Search for the cell housing the specified text and yield its [X, Y] center coordinate. 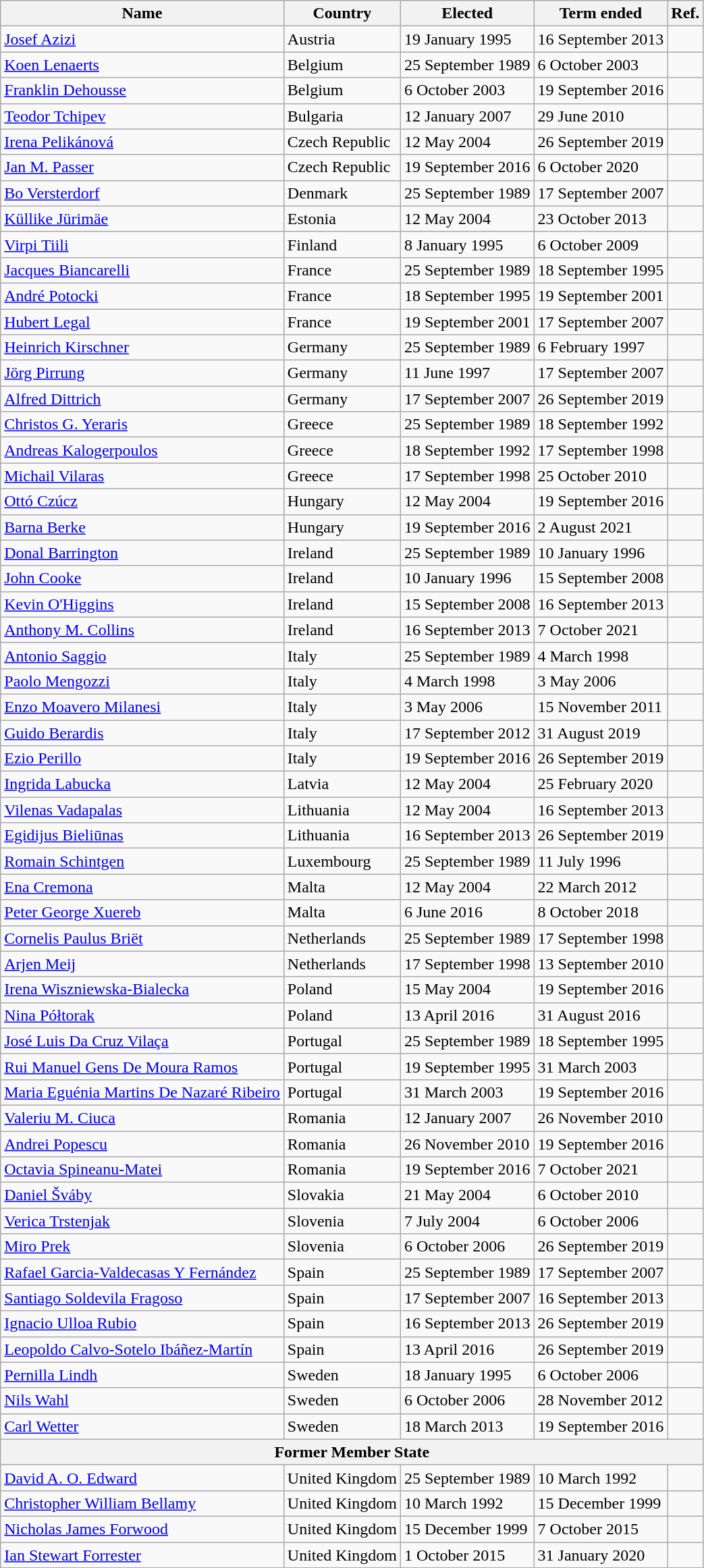
Peter George Xuereb [142, 913]
31 August 2019 [601, 732]
19 January 1995 [467, 39]
21 May 2004 [467, 1195]
Barna Berke [142, 527]
7 July 2004 [467, 1221]
29 June 2010 [601, 116]
Ingrida Labucka [142, 784]
Hubert Legal [142, 322]
Estonia [342, 219]
Country [342, 13]
15 May 2004 [467, 990]
Octavia Spineanu-Matei [142, 1170]
1 October 2015 [467, 1555]
Alfred Dittrich [142, 399]
Romain Schintgen [142, 861]
Denmark [342, 193]
Irena Pelikánová [142, 142]
Jacques Biancarelli [142, 270]
7 October 2015 [601, 1529]
Carl Wetter [142, 1426]
Valeriu M. Ciuca [142, 1118]
Verica Trstenjak [142, 1221]
25 February 2020 [601, 784]
Donal Barrington [142, 553]
Bo Versterdorf [142, 193]
Franklin Dehousse [142, 90]
Anthony M. Collins [142, 630]
Enzo Moavero Milanesi [142, 707]
Former Member State [352, 1452]
Heinrich Kirschner [142, 348]
Arjen Meij [142, 964]
Josef Azizi [142, 39]
Name [142, 13]
Michail Vilaras [142, 476]
Miro Prek [142, 1247]
Daniel Šváby [142, 1195]
José Luis Da Cruz Vilaça [142, 1041]
Ref. [686, 13]
18 January 1995 [467, 1375]
Christos G. Yeraris [142, 425]
Bulgaria [342, 116]
6 October 2020 [601, 167]
Kevin O'Higgins [142, 604]
8 October 2018 [601, 913]
6 October 2009 [601, 244]
Santiago Soldevila Fragoso [142, 1298]
Guido Berardis [142, 732]
Küllike Jürimäe [142, 219]
Rui Manuel Gens De Moura Ramos [142, 1066]
Egidijus Bieliūnas [142, 836]
6 February 1997 [601, 348]
Nina Półtorak [142, 1015]
6 October 2010 [601, 1195]
Ezio Perillo [142, 759]
John Cooke [142, 578]
Teodor Tchipev [142, 116]
Andrei Popescu [142, 1144]
11 July 1996 [601, 861]
Jan M. Passer [142, 167]
23 October 2013 [601, 219]
Pernilla Lindh [142, 1375]
André Potocki [142, 296]
Nils Wahl [142, 1401]
Cornelis Paulus Briët [142, 938]
Jörg Pirrung [142, 373]
Elected [467, 13]
22 March 2012 [601, 887]
15 November 2011 [601, 707]
17 September 2012 [467, 732]
Koen Lenaerts [142, 65]
Finland [342, 244]
Rafael Garcia-Valdecasas Y Fernández [142, 1272]
Leopoldo Calvo-Sotelo Ibáñez-Martín [142, 1349]
Paolo Mengozzi [142, 681]
Ottó Czúcz [142, 502]
Antonio Saggio [142, 655]
Virpi Tiili [142, 244]
6 June 2016 [467, 913]
19 September 1995 [467, 1066]
Irena Wiszniewska-Bialecka [142, 990]
Latvia [342, 784]
Term ended [601, 13]
31 January 2020 [601, 1555]
11 June 1997 [467, 373]
Austria [342, 39]
Ena Cremona [142, 887]
Vilenas Vadapalas [142, 810]
28 November 2012 [601, 1401]
David A. O. Edward [142, 1478]
25 October 2010 [601, 476]
Ignacio Ulloa Rubio [142, 1324]
31 August 2016 [601, 1015]
13 September 2010 [601, 964]
2 August 2021 [601, 527]
Andreas Kalogerpoulos [142, 450]
Maria Eguénia Martins De Nazaré Ribeiro [142, 1092]
Luxembourg [342, 861]
Ian Stewart Forrester [142, 1555]
8 January 1995 [467, 244]
18 March 2013 [467, 1426]
Slovakia [342, 1195]
Nicholas James Forwood [142, 1529]
Christopher William Bellamy [142, 1503]
